Provide the [X, Y] coordinate of the cell's center where the given text is located.  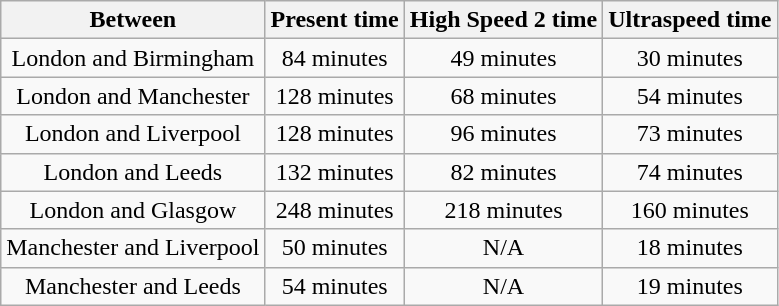
248 minutes [334, 210]
High Speed 2 time [503, 20]
Ultraspeed time [690, 20]
132 minutes [334, 172]
30 minutes [690, 58]
18 minutes [690, 248]
96 minutes [503, 134]
Between [133, 20]
160 minutes [690, 210]
49 minutes [503, 58]
Present time [334, 20]
Manchester and Liverpool [133, 248]
50 minutes [334, 248]
82 minutes [503, 172]
London and Manchester [133, 96]
73 minutes [690, 134]
218 minutes [503, 210]
London and Liverpool [133, 134]
London and Birmingham [133, 58]
London and Glasgow [133, 210]
74 minutes [690, 172]
London and Leeds [133, 172]
84 minutes [334, 58]
Manchester and Leeds [133, 286]
68 minutes [503, 96]
19 minutes [690, 286]
